Output the (x, y) coordinate of the center of the cell containing the given text.  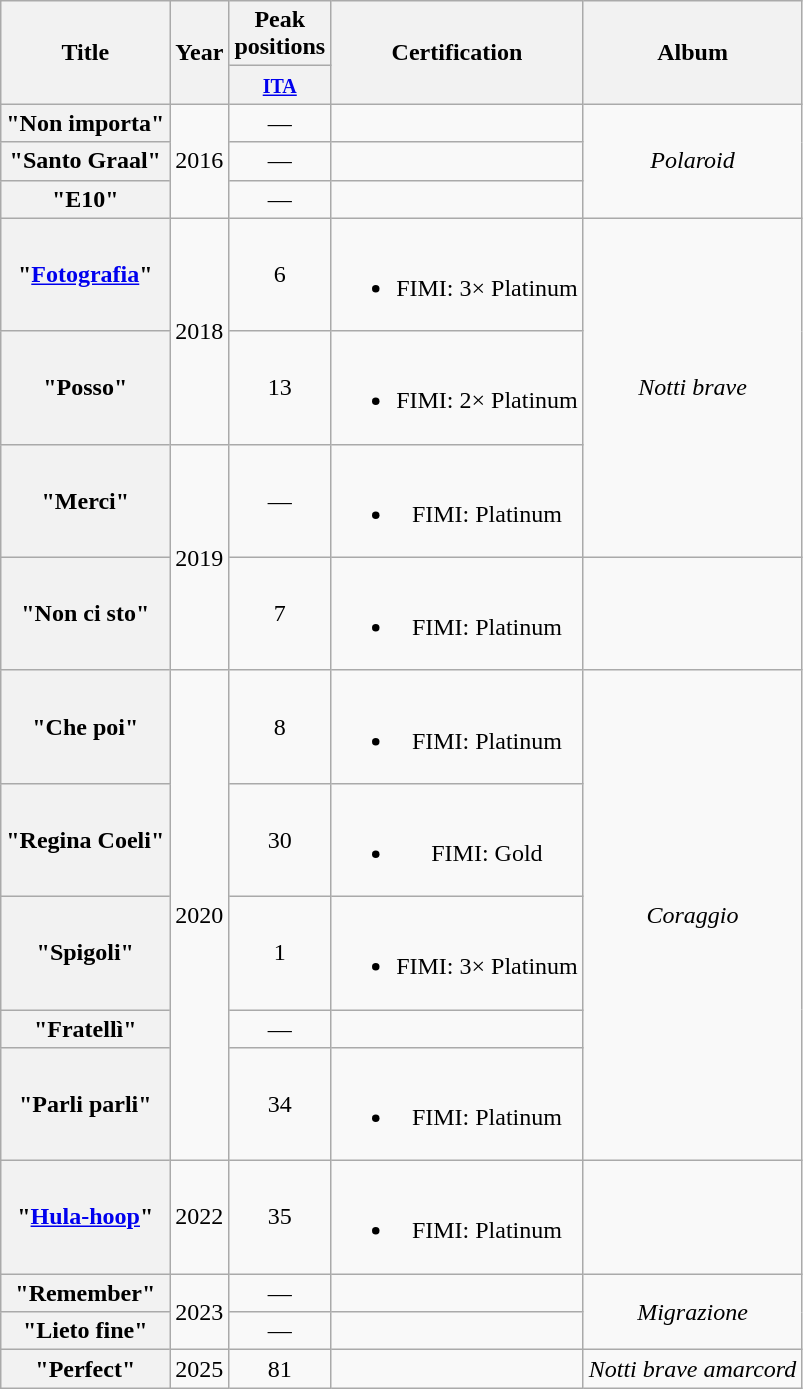
Peak positions (280, 34)
2023 (200, 1312)
"Non importa" (86, 123)
"Lieto fine" (86, 1331)
7 (280, 614)
Polaroid (692, 161)
"Posso" (86, 388)
Album (692, 52)
Migrazione (692, 1312)
"Merci" (86, 500)
Coraggio (692, 915)
"E10" (86, 199)
"Parli parli" (86, 1104)
2022 (200, 1218)
8 (280, 726)
"Fratellì" (86, 1029)
"Fotografia" (86, 274)
"Che poi" (86, 726)
FIMI: Gold (458, 840)
"Spigoli" (86, 952)
"Remember" (86, 1293)
"Perfect" (86, 1369)
ITA (280, 85)
Title (86, 52)
"Non ci sto" (86, 614)
81 (280, 1369)
6 (280, 274)
"Santo Graal" (86, 161)
13 (280, 388)
35 (280, 1218)
Certification (458, 52)
2020 (200, 915)
Year (200, 52)
Notti brave (692, 388)
1 (280, 952)
34 (280, 1104)
2018 (200, 331)
2019 (200, 557)
2016 (200, 161)
FIMI: 2× Platinum (458, 388)
"Hula-hoop" (86, 1218)
"Regina Coeli" (86, 840)
30 (280, 840)
2025 (200, 1369)
Notti brave amarcord (692, 1369)
